Pinpoint the cell where the given text exists, returning its (x, y) midpoint coordinate. 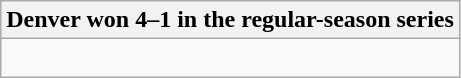
Denver won 4–1 in the regular-season series (230, 20)
